From the cell containing the given text, extract its center point as [X, Y] coordinate. 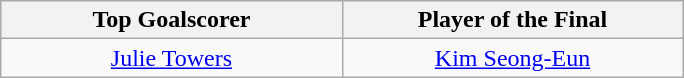
Player of the Final [512, 20]
Julie Towers [172, 58]
Top Goalscorer [172, 20]
Kim Seong-Eun [512, 58]
